Pinpoint the cell where the given text exists, returning its [x, y] midpoint coordinate. 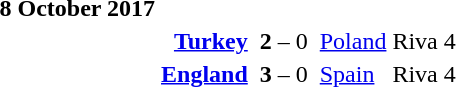
2 – 0 [284, 41]
Poland [353, 41]
Turkey [205, 41]
